Capture the cell that displays the provided text and extract its (x, y) central coordinate. 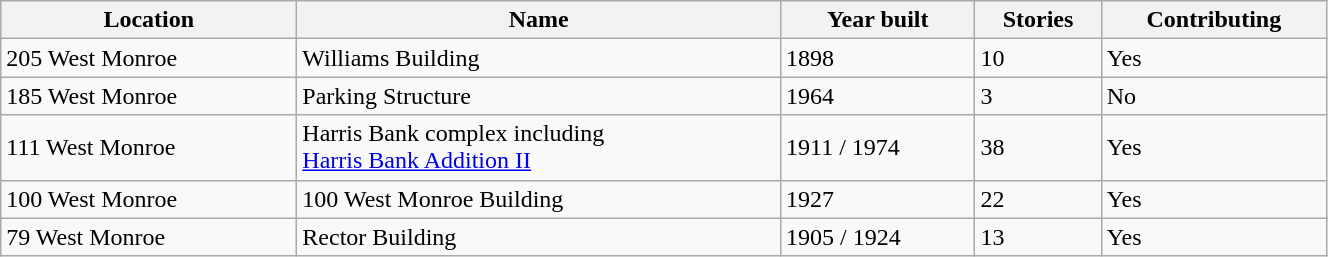
1911 / 1974 (878, 148)
Parking Structure (539, 96)
1927 (878, 199)
1964 (878, 96)
111 West Monroe (149, 148)
13 (1038, 237)
22 (1038, 199)
100 West Monroe Building (539, 199)
1898 (878, 58)
Rector Building (539, 237)
Contributing (1214, 20)
Harris Bank complex includingHarris Bank Addition II (539, 148)
185 West Monroe (149, 96)
79 West Monroe (149, 237)
38 (1038, 148)
No (1214, 96)
205 West Monroe (149, 58)
Name (539, 20)
10 (1038, 58)
1905 / 1924 (878, 237)
3 (1038, 96)
Williams Building (539, 58)
Stories (1038, 20)
Year built (878, 20)
100 West Monroe (149, 199)
Location (149, 20)
